Find where the given text appears and provide that cell's center as (x, y) coordinate. 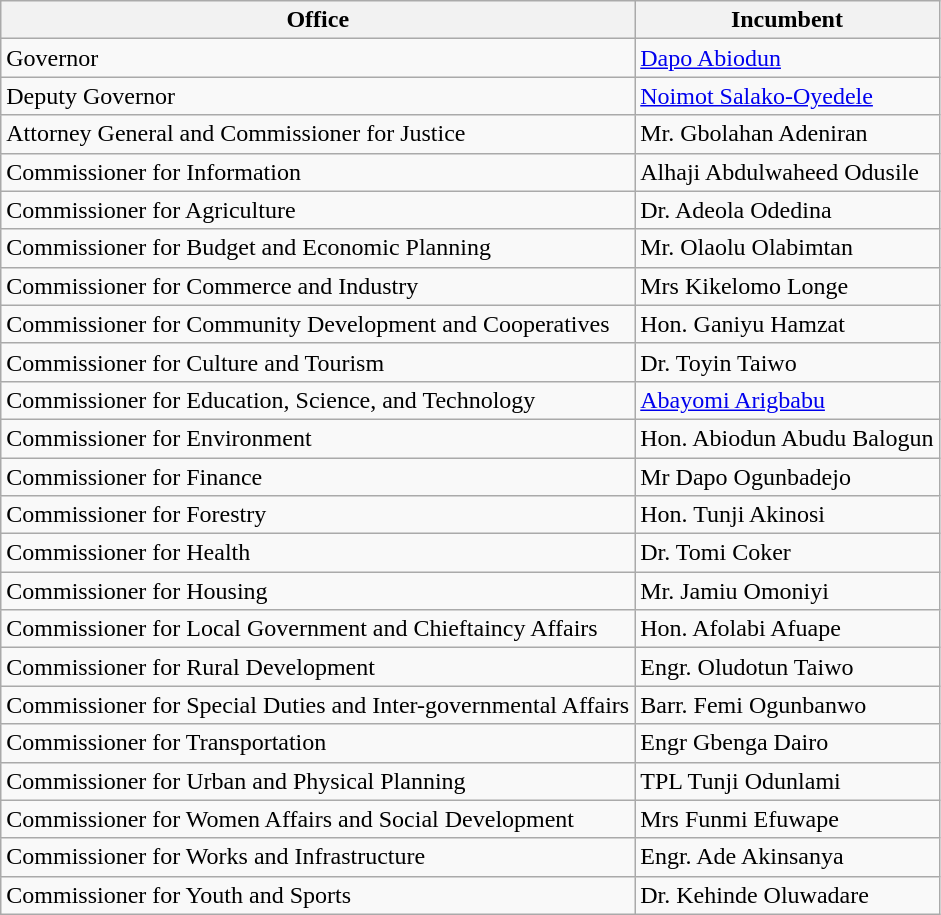
Commissioner for Commerce and Industry (318, 286)
Commissioner for Health (318, 553)
Dr. Adeola Odedina (787, 210)
Mr Dapo Ogunbadejo (787, 477)
Dapo Abiodun (787, 58)
Commissioner for Information (318, 172)
Mrs Funmi Efuwape (787, 819)
Commissioner for Budget and Economic Planning (318, 248)
Mr. Jamiu Omoniyi (787, 591)
Deputy Governor (318, 96)
Commissioner for Local Government and Chieftaincy Affairs (318, 629)
Commissioner for Community Development and Cooperatives (318, 324)
Commissioner for Education, Science, and Technology (318, 400)
Hon. Afolabi Afuape (787, 629)
Engr. Oludotun Taiwo (787, 667)
Commissioner for Agriculture (318, 210)
Commissioner for Urban and Physical Planning (318, 781)
Dr. Toyin Taiwo (787, 362)
Alhaji Abdulwaheed Odusile (787, 172)
Commissioner for Transportation (318, 743)
Commissioner for Special Duties and Inter-governmental Affairs (318, 705)
Dr. Tomi Coker (787, 553)
Office (318, 20)
Engr Gbenga Dairo (787, 743)
Governor (318, 58)
Commissioner for Environment (318, 438)
Abayomi Arigbabu (787, 400)
Dr. Kehinde Oluwadare (787, 895)
Mr. Gbolahan Adeniran (787, 134)
Incumbent (787, 20)
Commissioner for Finance (318, 477)
Noimot Salako-Oyedele (787, 96)
Commissioner for Rural Development (318, 667)
Commissioner for Women Affairs and Social Development (318, 819)
Commissioner for Forestry (318, 515)
Commissioner for Culture and Tourism (318, 362)
Mrs Kikelomo Longe (787, 286)
TPL Tunji Odunlami (787, 781)
Hon. Ganiyu Hamzat (787, 324)
Commissioner for Housing (318, 591)
Commissioner for Works and Infrastructure (318, 857)
Engr. Ade Akinsanya (787, 857)
Attorney General and Commissioner for Justice (318, 134)
Hon. Abiodun Abudu Balogun (787, 438)
Commissioner for Youth and Sports (318, 895)
Mr. Olaolu Olabimtan (787, 248)
Barr. Femi Ogunbanwo (787, 705)
Hon. Tunji Akinosi (787, 515)
